Find where the given text appears and provide that cell's center as [x, y] coordinate. 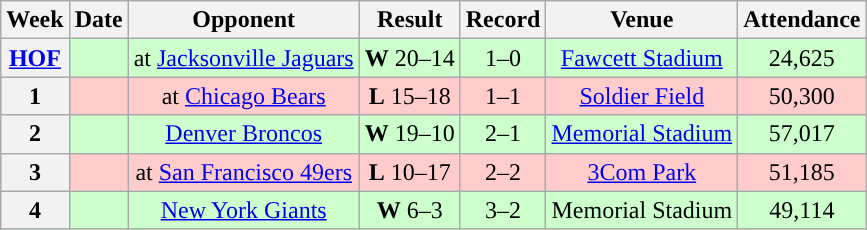
3 [35, 172]
Venue [642, 20]
24,625 [802, 58]
Week [35, 20]
2 [35, 134]
New York Giants [244, 210]
L 10–17 [410, 172]
Record [503, 20]
51,185 [802, 172]
3–2 [503, 210]
at Chicago Bears [244, 96]
Fawcett Stadium [642, 58]
1–0 [503, 58]
W 20–14 [410, 58]
Soldier Field [642, 96]
57,017 [802, 134]
Attendance [802, 20]
50,300 [802, 96]
Result [410, 20]
Date [98, 20]
1 [35, 96]
at Jacksonville Jaguars [244, 58]
4 [35, 210]
Opponent [244, 20]
W 19–10 [410, 134]
at San Francisco 49ers [244, 172]
49,114 [802, 210]
2–1 [503, 134]
2–2 [503, 172]
HOF [35, 58]
Denver Broncos [244, 134]
3Com Park [642, 172]
1–1 [503, 96]
L 15–18 [410, 96]
W 6–3 [410, 210]
